Provide the (X, Y) coordinate of the cell's center where the given text is located.  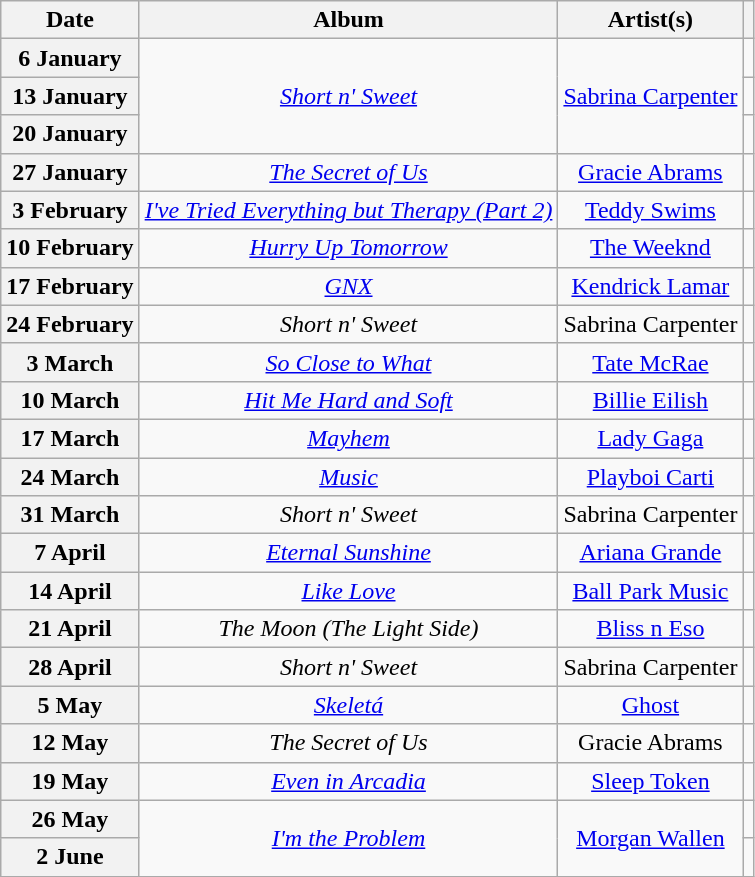
Ariana Grande (650, 553)
27 January (70, 172)
5 May (70, 705)
Hurry Up Tomorrow (348, 248)
Bliss n Eso (650, 629)
The Weeknd (650, 248)
Skeletá (348, 705)
Mayhem (348, 438)
Tate McRae (650, 362)
13 January (70, 96)
24 February (70, 324)
19 May (70, 781)
Lady Gaga (650, 438)
21 April (70, 629)
Album (348, 20)
14 April (70, 591)
So Close to What (348, 362)
Music (348, 477)
3 February (70, 210)
Ball Park Music (650, 591)
24 March (70, 477)
7 April (70, 553)
Playboi Carti (650, 477)
Like Love (348, 591)
Kendrick Lamar (650, 286)
28 April (70, 667)
12 May (70, 743)
31 March (70, 515)
Ghost (650, 705)
Eternal Sunshine (348, 553)
6 January (70, 58)
Sleep Token (650, 781)
2 June (70, 857)
I've Tried Everything but Therapy (Part 2) (348, 210)
10 March (70, 400)
Billie Eilish (650, 400)
26 May (70, 819)
Teddy Swims (650, 210)
GNX (348, 286)
Hit Me Hard and Soft (348, 400)
Even in Arcadia (348, 781)
10 February (70, 248)
3 March (70, 362)
I'm the Problem (348, 838)
Date (70, 20)
Morgan Wallen (650, 838)
17 March (70, 438)
20 January (70, 134)
Artist(s) (650, 20)
17 February (70, 286)
The Moon (The Light Side) (348, 629)
